Return the [x, y] coordinate for the center point of the cell that contains the specified text.  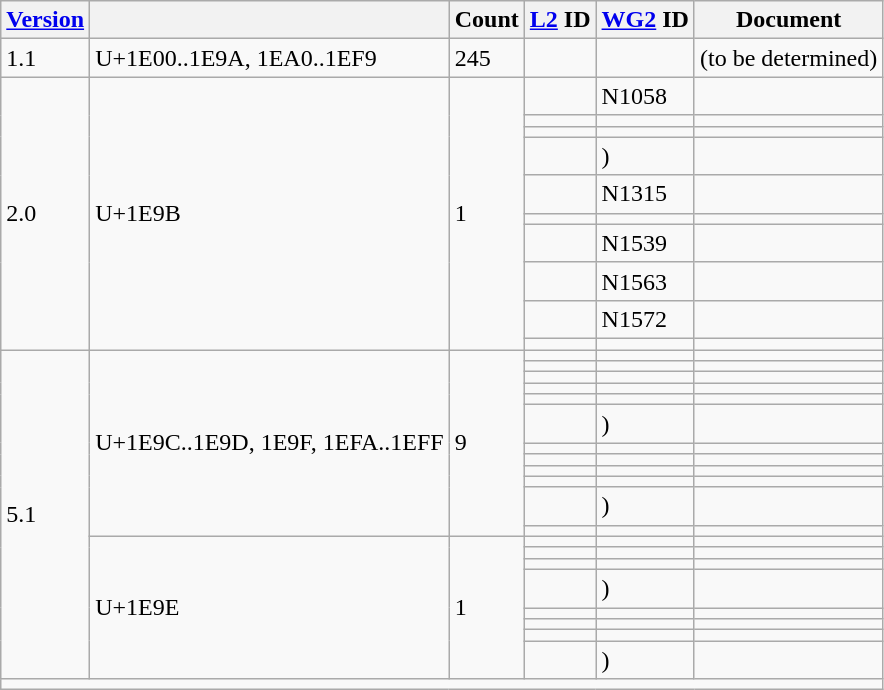
N1563 [645, 281]
N1539 [645, 243]
U+1E00..1E9A, 1EA0..1EF9 [270, 58]
U+1E9B [270, 214]
Document [788, 20]
(to be determined) [788, 58]
1.1 [46, 58]
L2 ID [560, 20]
9 [486, 444]
Count [486, 20]
N1572 [645, 319]
Version [46, 20]
WG2 ID [645, 20]
N1315 [645, 194]
N1058 [645, 96]
U+1E9E [270, 607]
2.0 [46, 214]
245 [486, 58]
5.1 [46, 514]
U+1E9C..1E9D, 1E9F, 1EFA..1EFF [270, 444]
